Find where the given text appears and provide that cell's center as (x, y) coordinate. 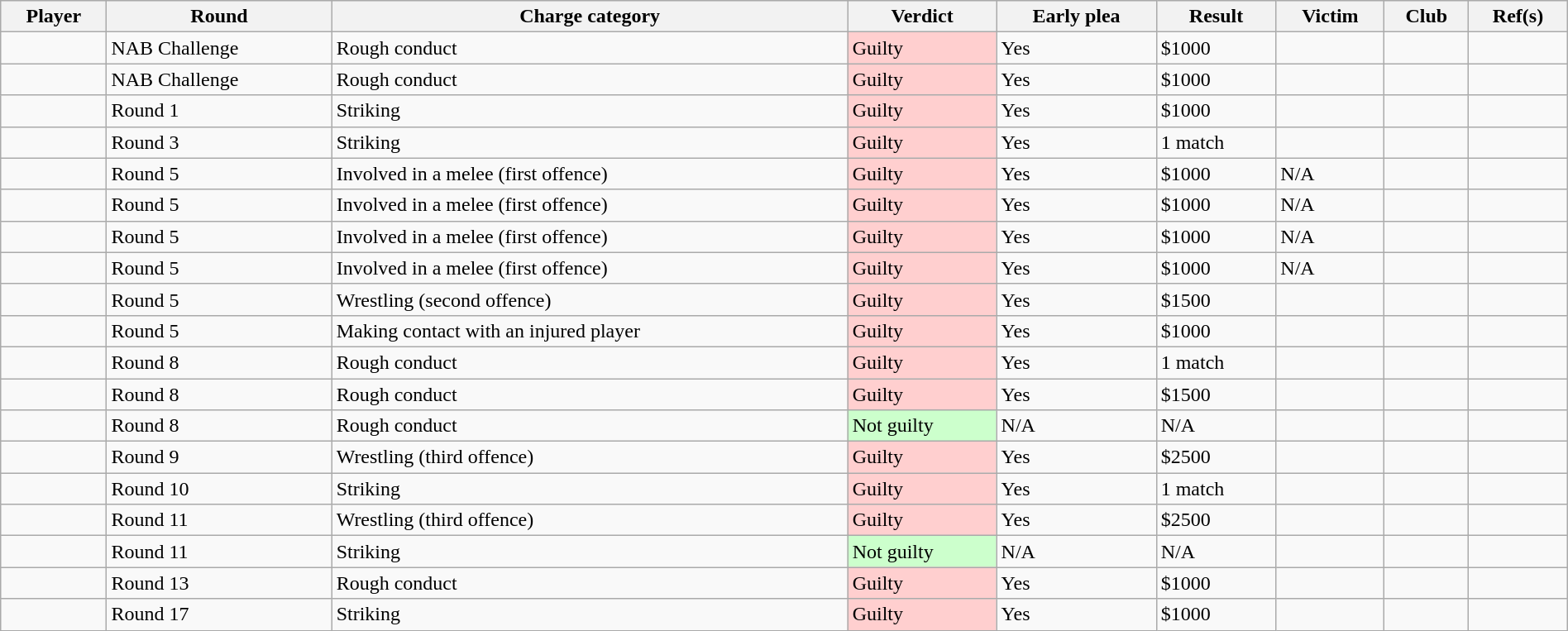
Result (1216, 17)
Round 1 (219, 111)
Round 3 (219, 142)
Round 13 (219, 583)
Early plea (1077, 17)
Victim (1330, 17)
Player (54, 17)
Making contact with an injured player (590, 331)
Ref(s) (1518, 17)
Round (219, 17)
Wrestling (second offence) (590, 299)
Verdict (922, 17)
Round 17 (219, 614)
Charge category (590, 17)
Club (1427, 17)
Round 9 (219, 457)
Round 10 (219, 489)
